Scan for the cell matching the given text and deliver its (x, y) coordinate at center. 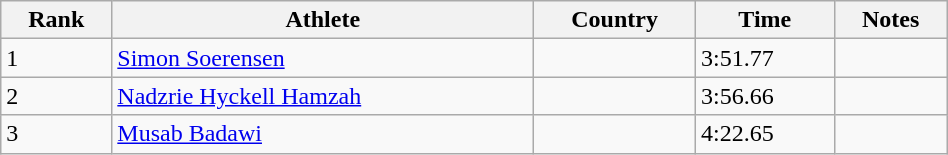
3:56.66 (764, 96)
1 (56, 58)
Notes (890, 20)
4:22.65 (764, 134)
Musab Badawi (323, 134)
Rank (56, 20)
Country (615, 20)
Athlete (323, 20)
2 (56, 96)
3 (56, 134)
Nadzrie Hyckell Hamzah (323, 96)
Time (764, 20)
3:51.77 (764, 58)
Simon Soerensen (323, 58)
